Locate the cell with the specified text and output its (x, y) center coordinate. 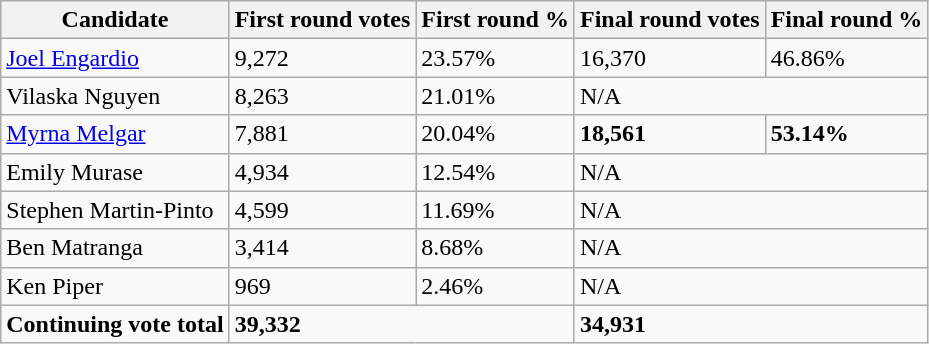
Candidate (115, 20)
Final round votes (670, 20)
Vilaska Nguyen (115, 96)
Continuing vote total (115, 324)
12.54% (496, 172)
9,272 (322, 58)
Final round % (846, 20)
34,931 (750, 324)
Emily Murase (115, 172)
11.69% (496, 210)
Ben Matranga (115, 248)
First round % (496, 20)
46.86% (846, 58)
23.57% (496, 58)
Joel Engardio (115, 58)
2.46% (496, 286)
39,332 (402, 324)
18,561 (670, 134)
53.14% (846, 134)
3,414 (322, 248)
8,263 (322, 96)
Stephen Martin-Pinto (115, 210)
Ken Piper (115, 286)
21.01% (496, 96)
Myrna Melgar (115, 134)
16,370 (670, 58)
4,934 (322, 172)
8.68% (496, 248)
7,881 (322, 134)
4,599 (322, 210)
20.04% (496, 134)
969 (322, 286)
First round votes (322, 20)
